Provide the (X, Y) coordinate of the cell's center where the given text is located.  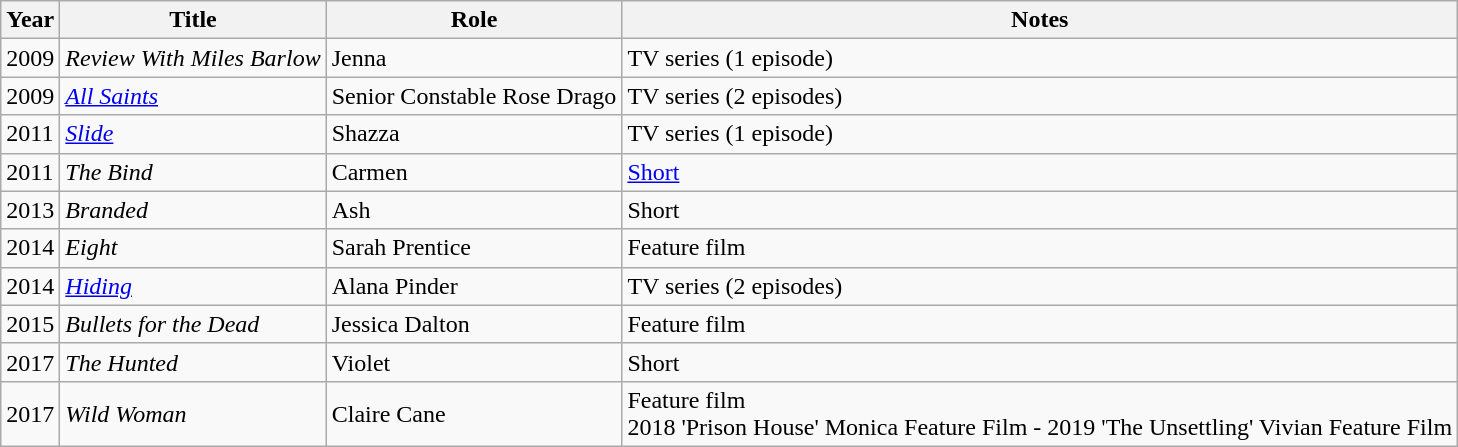
Shazza (474, 134)
Slide (193, 134)
Year (30, 20)
2013 (30, 210)
Ash (474, 210)
All Saints (193, 96)
Bullets for the Dead (193, 324)
Carmen (474, 172)
Branded (193, 210)
Eight (193, 248)
The Bind (193, 172)
Sarah Prentice (474, 248)
Jessica Dalton (474, 324)
Claire Cane (474, 414)
Hiding (193, 286)
Notes (1040, 20)
Title (193, 20)
2015 (30, 324)
Feature film2018 'Prison House' Monica Feature Film - 2019 'The Unsettling' Vivian Feature Film (1040, 414)
The Hunted (193, 362)
Jenna (474, 58)
Violet (474, 362)
Wild Woman (193, 414)
Role (474, 20)
Review With Miles Barlow (193, 58)
Senior Constable Rose Drago (474, 96)
Alana Pinder (474, 286)
